From the cell containing the given text, extract its center point as (X, Y) coordinate. 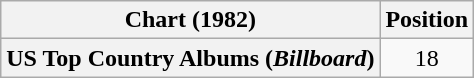
18 (427, 58)
Position (427, 20)
US Top Country Albums (Billboard) (190, 58)
Chart (1982) (190, 20)
